For the text-containing cell, return its midpoint in (X, Y) coordinate format. 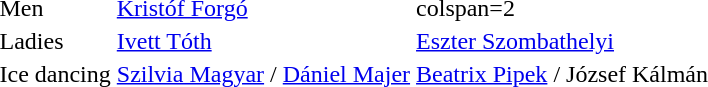
Ivett Tóth (263, 41)
